Extract the [X, Y] coordinate from the center of the cell holding the provided text.  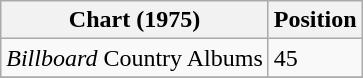
Chart (1975) [135, 20]
Billboard Country Albums [135, 58]
45 [315, 58]
Position [315, 20]
